Pinpoint the cell where the given text exists, returning its [x, y] midpoint coordinate. 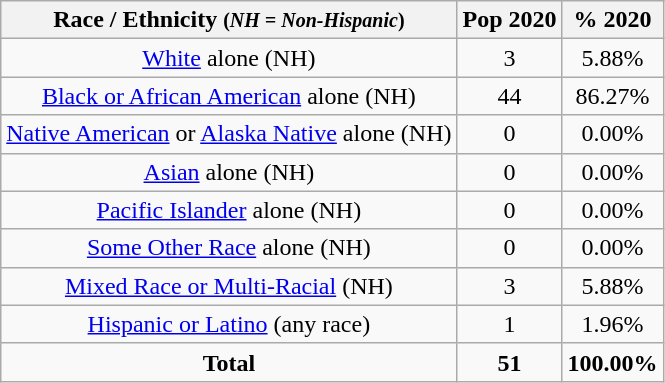
White alone (NH) [229, 58]
Some Other Race alone (NH) [229, 248]
1.96% [612, 324]
Pacific Islander alone (NH) [229, 210]
100.00% [612, 362]
51 [510, 362]
1 [510, 324]
Total [229, 362]
86.27% [612, 96]
44 [510, 96]
Mixed Race or Multi-Racial (NH) [229, 286]
Native American or Alaska Native alone (NH) [229, 134]
Pop 2020 [510, 20]
Black or African American alone (NH) [229, 96]
Asian alone (NH) [229, 172]
% 2020 [612, 20]
Hispanic or Latino (any race) [229, 324]
Race / Ethnicity (NH = Non-Hispanic) [229, 20]
